Return [X, Y] of the center of cell containing provided text 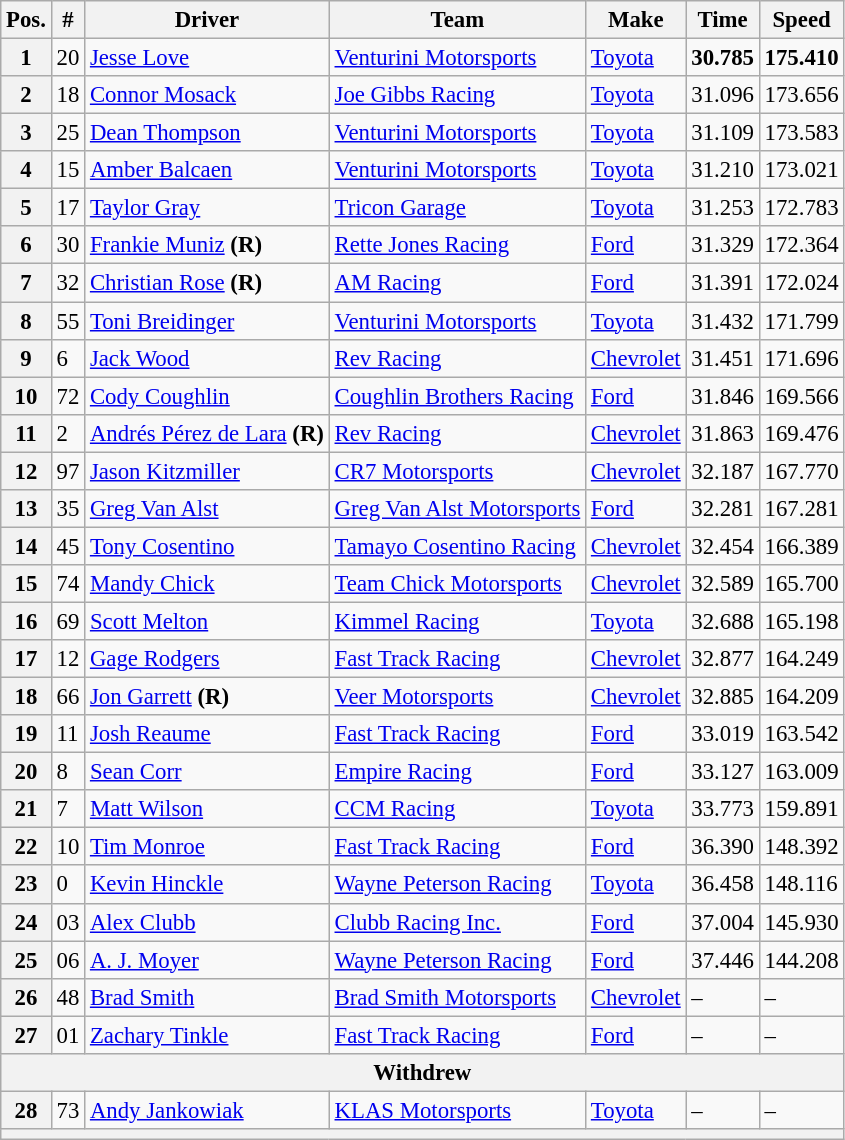
32.877 [722, 659]
Amber Balcaen [208, 170]
9 [26, 358]
31.096 [722, 95]
31.329 [722, 245]
172.783 [802, 208]
Coughlin Brothers Racing [457, 396]
31.863 [722, 433]
33.773 [722, 809]
Jason Kitzmiller [208, 471]
167.770 [802, 471]
37.446 [722, 960]
72 [68, 396]
Toni Breidinger [208, 321]
Greg Van Alst Motorsports [457, 509]
24 [26, 922]
1 [26, 58]
169.476 [802, 433]
171.696 [802, 358]
Matt Wilson [208, 809]
32.281 [722, 509]
167.281 [802, 509]
30.785 [722, 58]
Clubb Racing Inc. [457, 922]
03 [68, 922]
Gage Rodgers [208, 659]
Brad Smith Motorsports [457, 997]
Tony Cosentino [208, 546]
Joe Gibbs Racing [457, 95]
22 [26, 847]
Make [636, 20]
Taylor Gray [208, 208]
31.210 [722, 170]
KLAS Motorsports [457, 1110]
01 [68, 1035]
164.209 [802, 697]
19 [26, 734]
33.127 [722, 772]
55 [68, 321]
48 [68, 997]
45 [68, 546]
37.004 [722, 922]
73 [68, 1110]
169.566 [802, 396]
30 [68, 245]
# [68, 20]
148.116 [802, 885]
Andrés Pérez de Lara (R) [208, 433]
28 [26, 1110]
163.542 [802, 734]
Kimmel Racing [457, 621]
74 [68, 584]
Zachary Tinkle [208, 1035]
Brad Smith [208, 997]
Greg Van Alst [208, 509]
14 [26, 546]
173.021 [802, 170]
4 [26, 170]
Team Chick Motorsports [457, 584]
175.410 [802, 58]
172.024 [802, 283]
166.389 [802, 546]
Withdrew [422, 1073]
Alex Clubb [208, 922]
165.198 [802, 621]
173.656 [802, 95]
36.390 [722, 847]
0 [68, 885]
31.432 [722, 321]
173.583 [802, 133]
5 [26, 208]
16 [26, 621]
31.846 [722, 396]
Scott Melton [208, 621]
148.392 [802, 847]
26 [26, 997]
32.589 [722, 584]
Josh Reaume [208, 734]
171.799 [802, 321]
33.019 [722, 734]
06 [68, 960]
32 [68, 283]
163.009 [802, 772]
Jesse Love [208, 58]
Speed [802, 20]
Frankie Muniz (R) [208, 245]
Jon Garrett (R) [208, 697]
Jack Wood [208, 358]
Time [722, 20]
97 [68, 471]
35 [68, 509]
Tim Monroe [208, 847]
Kevin Hinckle [208, 885]
32.187 [722, 471]
Andy Jankowiak [208, 1110]
A. J. Moyer [208, 960]
Christian Rose (R) [208, 283]
CR7 Motorsports [457, 471]
3 [26, 133]
164.249 [802, 659]
Driver [208, 20]
31.253 [722, 208]
21 [26, 809]
Team [457, 20]
36.458 [722, 885]
31.451 [722, 358]
31.391 [722, 283]
Mandy Chick [208, 584]
32.885 [722, 697]
Veer Motorsports [457, 697]
Cody Coughlin [208, 396]
13 [26, 509]
Pos. [26, 20]
145.930 [802, 922]
144.208 [802, 960]
66 [68, 697]
32.454 [722, 546]
165.700 [802, 584]
CCM Racing [457, 809]
AM Racing [457, 283]
27 [26, 1035]
Rette Jones Racing [457, 245]
Sean Corr [208, 772]
Connor Mosack [208, 95]
32.688 [722, 621]
Tricon Garage [457, 208]
69 [68, 621]
Dean Thompson [208, 133]
159.891 [802, 809]
172.364 [802, 245]
23 [26, 885]
Tamayo Cosentino Racing [457, 546]
31.109 [722, 133]
Empire Racing [457, 772]
